Scan for the cell matching the given text and deliver its [x, y] coordinate at center. 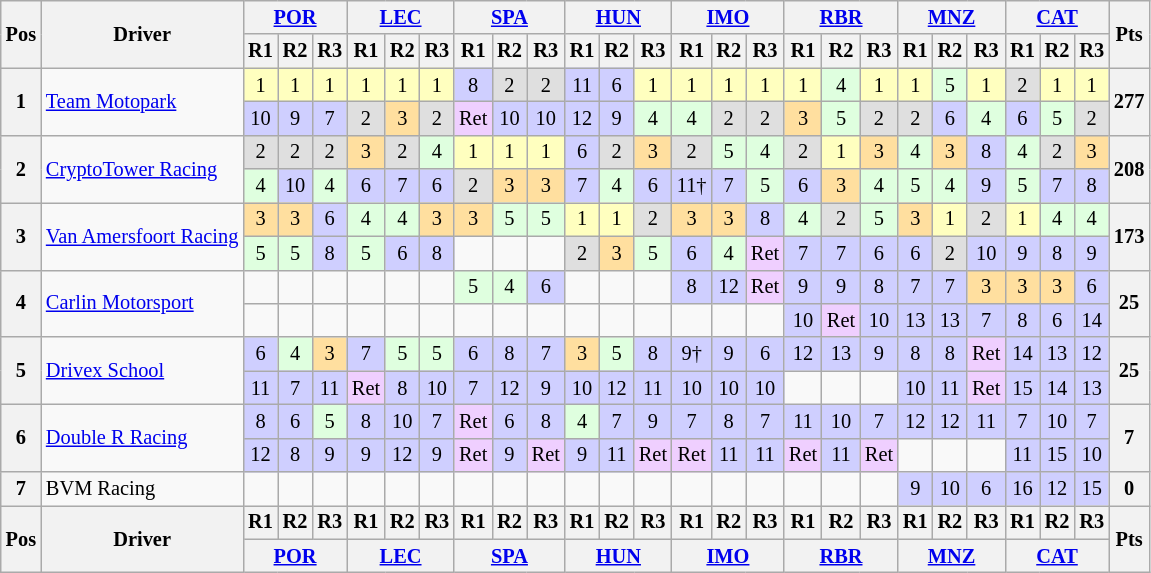
Drivex School [142, 370]
Carlin Motorsport [142, 304]
0 [1129, 489]
BVM Racing [142, 489]
16 [1022, 489]
208 [1129, 168]
CryptoTower Racing [142, 168]
277 [1129, 102]
11† [692, 186]
Double R Racing [142, 438]
Van Amersfoort Racing [142, 236]
173 [1129, 236]
Team Motopark [142, 102]
9† [692, 354]
